From the cell containing the given text, extract its center point as (X, Y) coordinate. 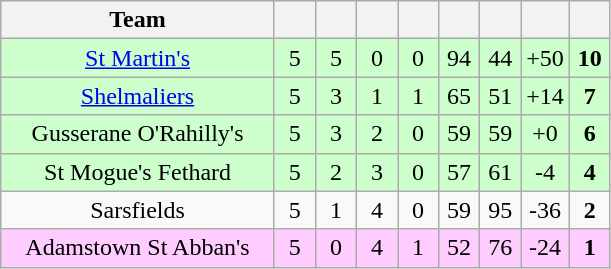
+14 (546, 96)
St Martin's (138, 58)
65 (460, 96)
76 (500, 248)
+50 (546, 58)
95 (500, 210)
7 (590, 96)
44 (500, 58)
St Mogue's Fethard (138, 172)
Sarsfields (138, 210)
-4 (546, 172)
Gusserane O'Rahilly's (138, 134)
51 (500, 96)
Team (138, 20)
10 (590, 58)
6 (590, 134)
52 (460, 248)
61 (500, 172)
Adamstown St Abban's (138, 248)
+0 (546, 134)
Shelmaliers (138, 96)
-36 (546, 210)
57 (460, 172)
94 (460, 58)
-24 (546, 248)
